Provide the [X, Y] coordinate of the cell's center where the given text is located.  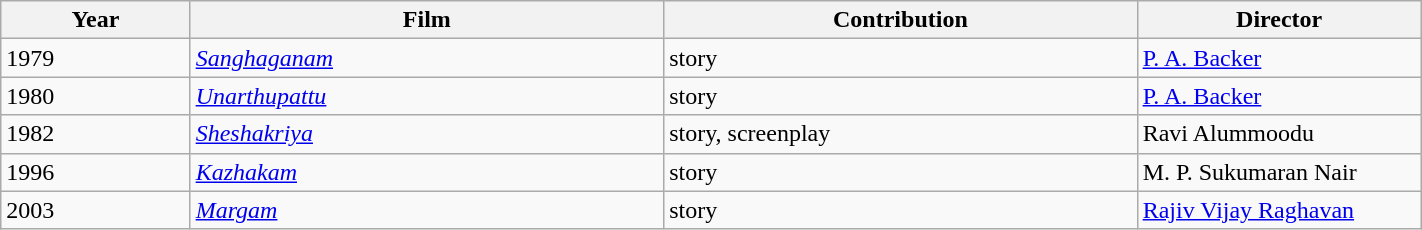
1982 [96, 134]
story, screenplay [901, 134]
1980 [96, 96]
Rajiv Vijay Raghavan [1279, 210]
Sanghaganam [427, 58]
M. P. Sukumaran Nair [1279, 172]
Sheshakriya [427, 134]
1979 [96, 58]
Year [96, 20]
1996 [96, 172]
Unarthupattu [427, 96]
Director [1279, 20]
2003 [96, 210]
Kazhakam [427, 172]
Contribution [901, 20]
Margam [427, 210]
Ravi Alummoodu [1279, 134]
Film [427, 20]
